Return the (X, Y) coordinate for the center point of the cell that contains the specified text.  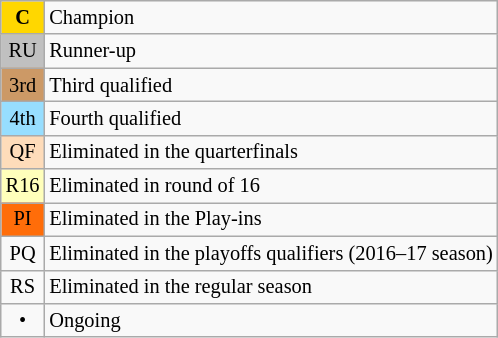
R16 (23, 186)
Ongoing (270, 320)
3rd (23, 85)
4th (23, 118)
Runner-up (270, 51)
Third qualified (270, 85)
Fourth qualified (270, 118)
QF (23, 152)
• (23, 320)
Eliminated in the regular season (270, 287)
Eliminated in the quarterfinals (270, 152)
Champion (270, 17)
PI (23, 219)
RS (23, 287)
PQ (23, 253)
Eliminated in the Play-ins (270, 219)
C (23, 17)
RU (23, 51)
Eliminated in round of 16 (270, 186)
Eliminated in the playoffs qualifiers (2016–17 season) (270, 253)
